Determine the [X, Y] coordinate at the center of the cell enclosing the given text.  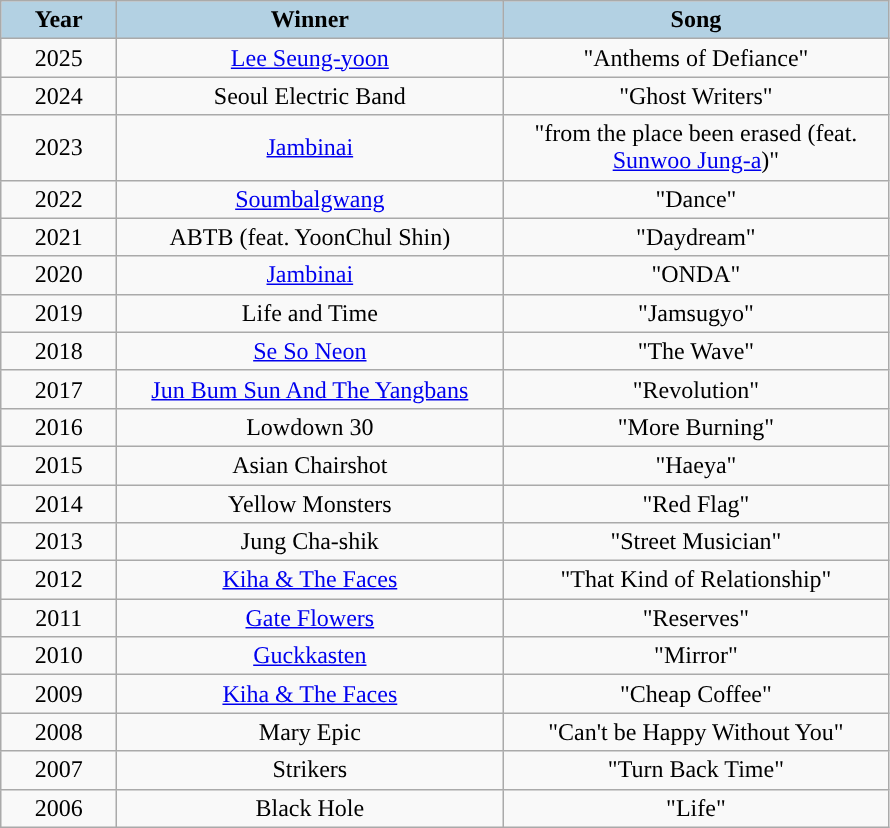
Lee Seung-yoon [310, 58]
"Mirror" [696, 656]
2019 [59, 313]
2021 [59, 237]
2013 [59, 542]
2008 [59, 732]
2011 [59, 618]
"Life" [696, 808]
Yellow Monsters [310, 503]
"That Kind of Relationship" [696, 580]
Se So Neon [310, 351]
Jun Bum Sun And The Yangbans [310, 389]
2007 [59, 770]
2006 [59, 808]
"Cheap Coffee" [696, 694]
2025 [59, 58]
"Haeya" [696, 465]
2024 [59, 96]
"More Burning" [696, 427]
ABTB (feat. YoonChul Shin) [310, 237]
"Can't be Happy Without You" [696, 732]
2009 [59, 694]
Asian Chairshot [310, 465]
Lowdown 30 [310, 427]
2020 [59, 275]
"Turn Back Time" [696, 770]
Winner [310, 20]
"Jamsugyo" [696, 313]
Gate Flowers [310, 618]
2018 [59, 351]
Life and Time [310, 313]
Year [59, 20]
"Ghost Writers" [696, 96]
"Daydream" [696, 237]
2017 [59, 389]
Seoul Electric Band [310, 96]
2012 [59, 580]
Mary Epic [310, 732]
2023 [59, 148]
Strikers [310, 770]
"Revolution" [696, 389]
"Reserves" [696, 618]
2016 [59, 427]
Guckkasten [310, 656]
2010 [59, 656]
2015 [59, 465]
"from the place been erased (feat. Sunwoo Jung-a)" [696, 148]
"ONDA" [696, 275]
"Dance" [696, 199]
2014 [59, 503]
"The Wave" [696, 351]
2022 [59, 199]
Black Hole [310, 808]
Song [696, 20]
Jung Cha-shik [310, 542]
"Street Musician" [696, 542]
Soumbalgwang [310, 199]
"Anthems of Defiance" [696, 58]
"Red Flag" [696, 503]
